Extract the (x, y) coordinate from the center of the cell holding the provided text.  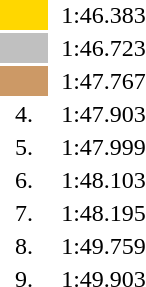
7. (24, 213)
8. (24, 246)
4. (24, 114)
5. (24, 147)
6. (24, 180)
